Find where the given text appears and provide that cell's center as (X, Y) coordinate. 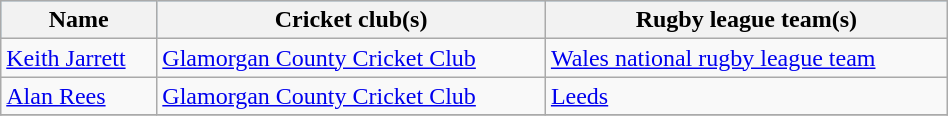
Cricket club(s) (352, 20)
Leeds (746, 96)
Alan Rees (79, 96)
Wales national rugby league team (746, 58)
Rugby league team(s) (746, 20)
Keith Jarrett (79, 58)
Name (79, 20)
